Return the [X, Y] coordinate for the center point of the cell that contains the specified text.  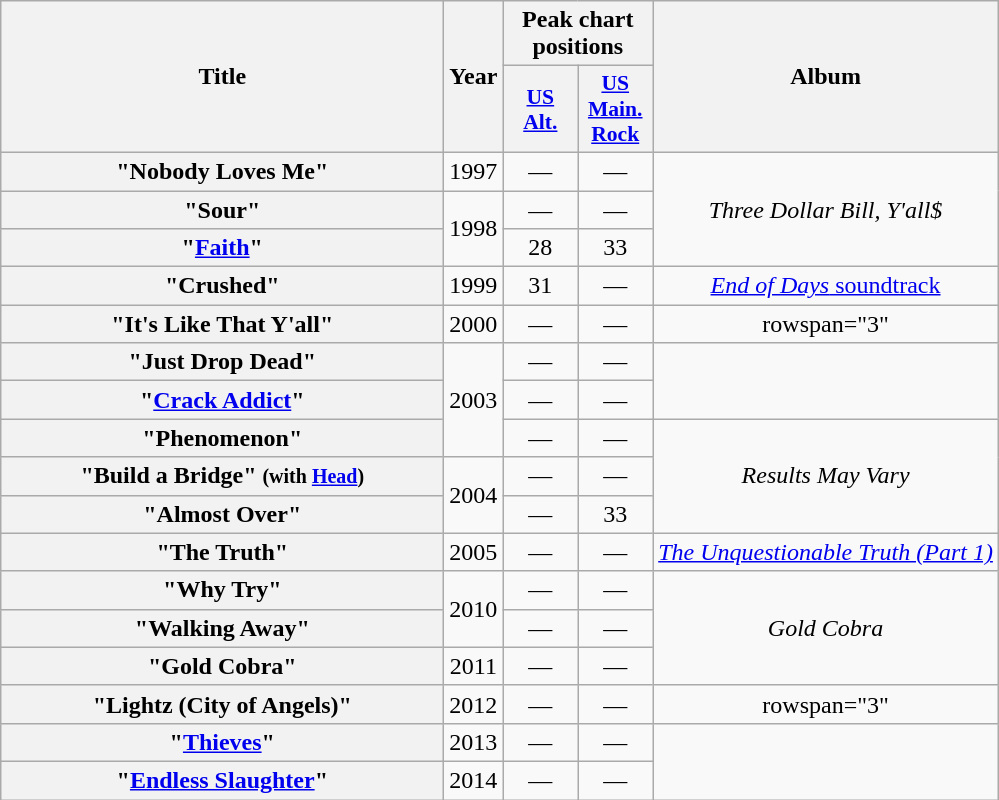
2010 [474, 609]
1997 [474, 171]
"Faith" [222, 248]
2003 [474, 400]
USMain. Rock [616, 110]
"Almost Over" [222, 514]
"Just Drop Dead" [222, 362]
"Walking Away" [222, 628]
"Crushed" [222, 286]
"Crack Addict" [222, 400]
28 [540, 248]
2011 [474, 666]
2005 [474, 552]
"Sour" [222, 209]
2004 [474, 495]
"Thieves" [222, 742]
USAlt. [540, 110]
31 [540, 286]
Title [222, 77]
1999 [474, 286]
The Unquestionable Truth (Part 1) [826, 552]
Three Dollar Bill, Y'all$ [826, 209]
Year [474, 77]
Results May Vary [826, 476]
Gold Cobra [826, 628]
End of Days soundtrack [826, 286]
"Nobody Loves Me" [222, 171]
"It's Like That Y'all" [222, 324]
"Gold Cobra" [222, 666]
"Phenomenon" [222, 438]
Peak chart positions [578, 34]
"Build a Bridge" (with Head) [222, 476]
2012 [474, 704]
Album [826, 77]
2014 [474, 780]
2000 [474, 324]
"Why Try" [222, 590]
1998 [474, 228]
"Endless Slaughter" [222, 780]
2013 [474, 742]
"Lightz (City of Angels)" [222, 704]
"The Truth" [222, 552]
